From the cell containing the given text, extract its center point as [x, y] coordinate. 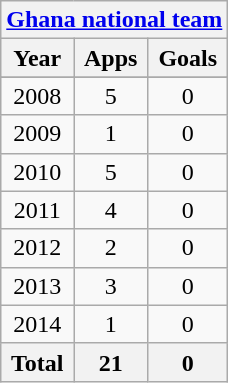
2010 [38, 172]
Year [38, 58]
21 [111, 362]
2008 [38, 96]
2 [111, 248]
Goals [188, 58]
2014 [38, 324]
Ghana national team [114, 20]
Apps [111, 58]
2013 [38, 286]
3 [111, 286]
Total [38, 362]
2012 [38, 248]
2009 [38, 134]
4 [111, 210]
2011 [38, 210]
